Scan for the cell matching the given text and deliver its (x, y) coordinate at center. 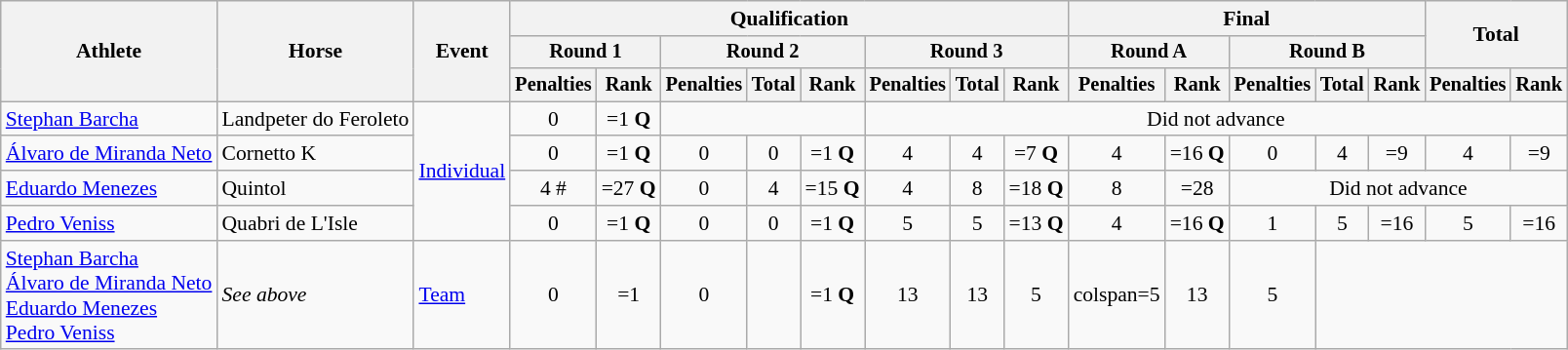
=27 Q (629, 188)
Individual (462, 171)
Eduardo Menezes (109, 188)
Landpeter do Feroleto (315, 119)
4 # (553, 188)
=28 (1197, 188)
Round 1 (585, 53)
Quabri de L'Isle (315, 223)
1 (1273, 223)
Horse (315, 51)
Athlete (109, 51)
Round B (1327, 53)
Álvaro de Miranda Neto (109, 154)
Round 3 (967, 53)
=15 Q (833, 188)
Stephan BarchaÁlvaro de Miranda NetoEduardo MenezesPedro Veniss (109, 295)
colspan=5 (1117, 295)
Round A (1149, 53)
Event (462, 51)
Stephan Barcha (109, 119)
See above (315, 295)
Cornetto K (315, 154)
Final (1247, 19)
=13 Q (1036, 223)
=1 (629, 295)
Qualification (789, 19)
Pedro Veniss (109, 223)
Team (462, 295)
=18 Q (1036, 188)
=7 Q (1036, 154)
Quintol (315, 188)
Round 2 (763, 53)
